Pinpoint the cell where the given text exists, returning its [X, Y] midpoint coordinate. 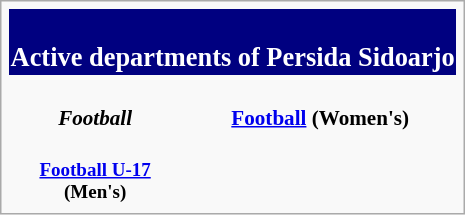
Football (Women's) [320, 105]
Football U-17 (Men's) [95, 170]
Football [95, 105]
Active departments of Persida Sidoarjo [232, 42]
